Return [X, Y] of the center of cell containing provided text 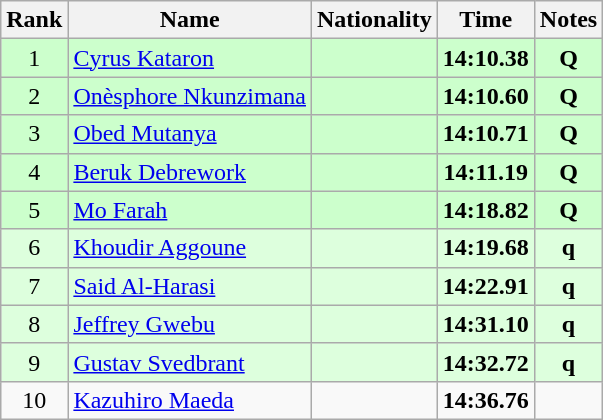
14:32.72 [486, 362]
14:11.19 [486, 172]
3 [34, 134]
14:31.10 [486, 324]
14:18.82 [486, 210]
Beruk Debrework [190, 172]
14:19.68 [486, 248]
6 [34, 248]
Khoudir Aggoune [190, 248]
14:36.76 [486, 400]
1 [34, 58]
Notes [568, 20]
Onèsphore Nkunzimana [190, 96]
Obed Mutanya [190, 134]
9 [34, 362]
10 [34, 400]
Mo Farah [190, 210]
4 [34, 172]
Gustav Svedbrant [190, 362]
7 [34, 286]
Jeffrey Gwebu [190, 324]
Rank [34, 20]
Said Al-Harasi [190, 286]
8 [34, 324]
14:22.91 [486, 286]
14:10.71 [486, 134]
Time [486, 20]
Cyrus Kataron [190, 58]
Kazuhiro Maeda [190, 400]
2 [34, 96]
5 [34, 210]
14:10.60 [486, 96]
14:10.38 [486, 58]
Name [190, 20]
Nationality [375, 20]
